Scan for the cell matching the given text and deliver its (X, Y) coordinate at center. 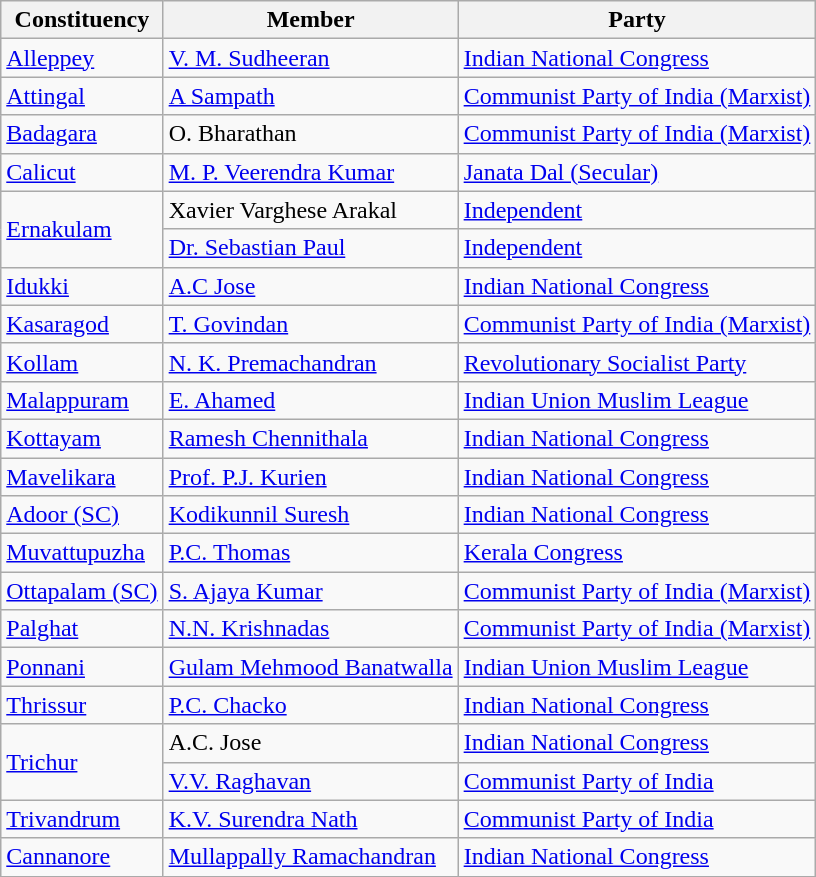
Ponnani (82, 667)
A Sampath (310, 96)
Badagara (82, 134)
Cannanore (82, 857)
Palghat (82, 629)
S. Ajaya Kumar (310, 591)
T. Govindan (310, 324)
Idukki (82, 286)
Kodikunnil Suresh (310, 515)
Revolutionary Socialist Party (637, 362)
E. Ahamed (310, 400)
Thrissur (82, 705)
Janata Dal (Secular) (637, 172)
Attingal (82, 96)
Ottapalam (SC) (82, 591)
Kottayam (82, 438)
Xavier Varghese Arakal (310, 210)
Dr. Sebastian Paul (310, 248)
Prof. P.J. Kurien (310, 477)
P.C. Chacko (310, 705)
V. M. Sudheeran (310, 58)
Muvattupuzha (82, 553)
O. Bharathan (310, 134)
Calicut (82, 172)
Ramesh Chennithala (310, 438)
Kasaragod (82, 324)
P.C. Thomas (310, 553)
A.C Jose (310, 286)
Party (637, 20)
Adoor (SC) (82, 515)
M. P. Veerendra Kumar (310, 172)
Mavelikara (82, 477)
A.C. Jose (310, 743)
Trichur (82, 762)
Trivandrum (82, 819)
Kerala Congress (637, 553)
V.V. Raghavan (310, 781)
Kollam (82, 362)
Malappuram (82, 400)
Ernakulam (82, 229)
N. K. Premachandran (310, 362)
Alleppey (82, 58)
N.N. Krishnadas (310, 629)
Gulam Mehmood Banatwalla (310, 667)
K.V. Surendra Nath (310, 819)
Mullappally Ramachandran (310, 857)
Constituency (82, 20)
Member (310, 20)
